Output the (X, Y) coordinate of the center of the cell containing the given text.  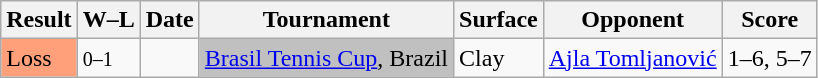
Opponent (632, 20)
Tournament (326, 20)
0–1 (108, 58)
1–6, 5–7 (770, 58)
Result (39, 20)
Brasil Tennis Cup, Brazil (326, 58)
Score (770, 20)
Date (170, 20)
W–L (108, 20)
Loss (39, 58)
Surface (499, 20)
Ajla Tomljanović (632, 58)
Clay (499, 58)
